From the cell containing the given text, extract its center point as [X, Y] coordinate. 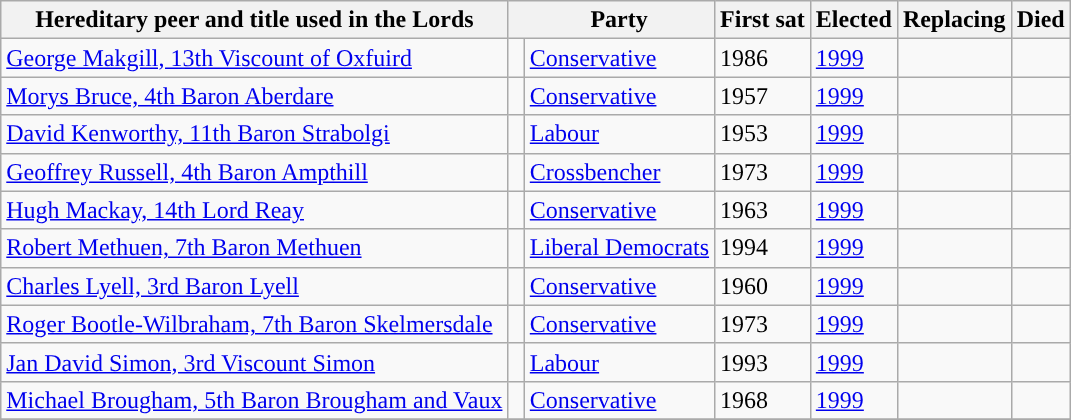
Charles Lyell, 3rd Baron Lyell [254, 286]
1960 [763, 286]
1986 [763, 58]
George Makgill, 13th Viscount of Oxfuird [254, 58]
Hugh Mackay, 14th Lord Reay [254, 210]
David Kenworthy, 11th Baron Strabolgi [254, 134]
First sat [763, 20]
1957 [763, 96]
Died [1040, 20]
Hereditary peer and title used in the Lords [254, 20]
1994 [763, 248]
1963 [763, 210]
Jan David Simon, 3rd Viscount Simon [254, 362]
Roger Bootle-Wilbraham, 7th Baron Skelmersdale [254, 324]
Crossbencher [619, 172]
Michael Brougham, 5th Baron Brougham and Vaux [254, 400]
Replacing [954, 20]
1968 [763, 400]
1993 [763, 362]
Party [619, 20]
Robert Methuen, 7th Baron Methuen [254, 248]
Geoffrey Russell, 4th Baron Ampthill [254, 172]
1953 [763, 134]
Liberal Democrats [619, 248]
Morys Bruce, 4th Baron Aberdare [254, 96]
Elected [854, 20]
